Search for the cell housing the specified text and yield its [X, Y] center coordinate. 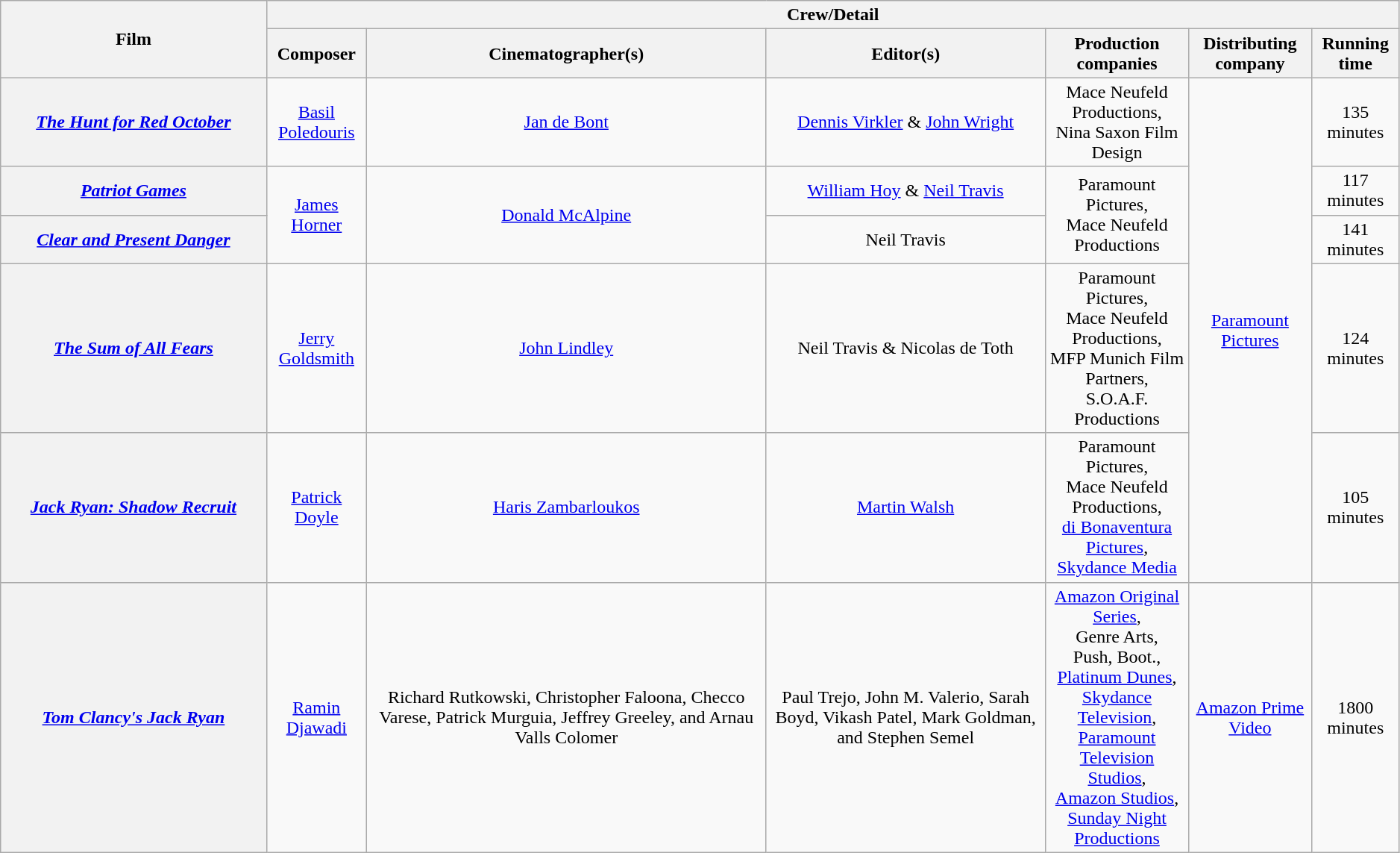
Composer [316, 54]
Tom Clancy's Jack Ryan [134, 717]
William Hoy & Neil Travis [905, 191]
Dennis Virkler & John Wright [905, 122]
141 minutes [1355, 239]
Crew/Detail [832, 15]
Paramount Pictures [1250, 330]
117 minutes [1355, 191]
Martin Walsh [905, 507]
Patrick Doyle [316, 507]
Mace Neufeld Productions, Nina Saxon Film Design [1117, 122]
Haris Zambarloukos [567, 507]
Jack Ryan: Shadow Recruit [134, 507]
Basil Poledouris [316, 122]
Jan de Bont [567, 122]
Film [134, 39]
Ramin Djawadi [316, 717]
The Hunt for Red October [134, 122]
John Lindley [567, 348]
Paramount Pictures, Mace Neufeld Productions, MFP Munich Film Partners, S.O.A.F. Productions [1117, 348]
1800 minutes [1355, 717]
Donald McAlpine [567, 215]
Editor(s) [905, 54]
Production companies [1117, 54]
Patriot Games [134, 191]
Paramount Pictures, Mace Neufeld Productions [1117, 215]
Distributing company [1250, 54]
105 minutes [1355, 507]
Paul Trejo, John M. Valerio, Sarah Boyd, Vikash Patel, Mark Goldman, and Stephen Semel [905, 717]
Paramount Pictures, Mace Neufeld Productions, di Bonaventura Pictures, Skydance Media [1117, 507]
Running time [1355, 54]
Neil Travis [905, 239]
124 minutes [1355, 348]
Neil Travis & Nicolas de Toth [905, 348]
James Horner [316, 215]
Jerry Goldsmith [316, 348]
Cinematographer(s) [567, 54]
Amazon Prime Video [1250, 717]
Clear and Present Danger [134, 239]
Richard Rutkowski, Christopher Faloona, Checco Varese, Patrick Murguia, Jeffrey Greeley, and Arnau Valls Colomer [567, 717]
The Sum of All Fears [134, 348]
135 minutes [1355, 122]
